Determine the [X, Y] coordinate at the center of the cell enclosing the given text.  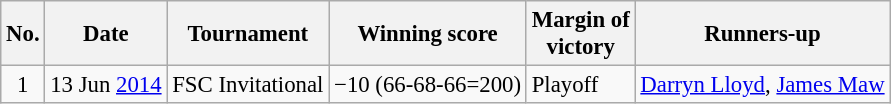
Date [106, 34]
Tournament [248, 34]
13 Jun 2014 [106, 85]
Margin ofvictory [580, 34]
−10 (66-68-66=200) [428, 85]
No. [23, 34]
Playoff [580, 85]
FSC Invitational [248, 85]
Runners-up [762, 34]
Darryn Lloyd, James Maw [762, 85]
Winning score [428, 34]
1 [23, 85]
